Locate the cell with the specified text and output its [x, y] center coordinate. 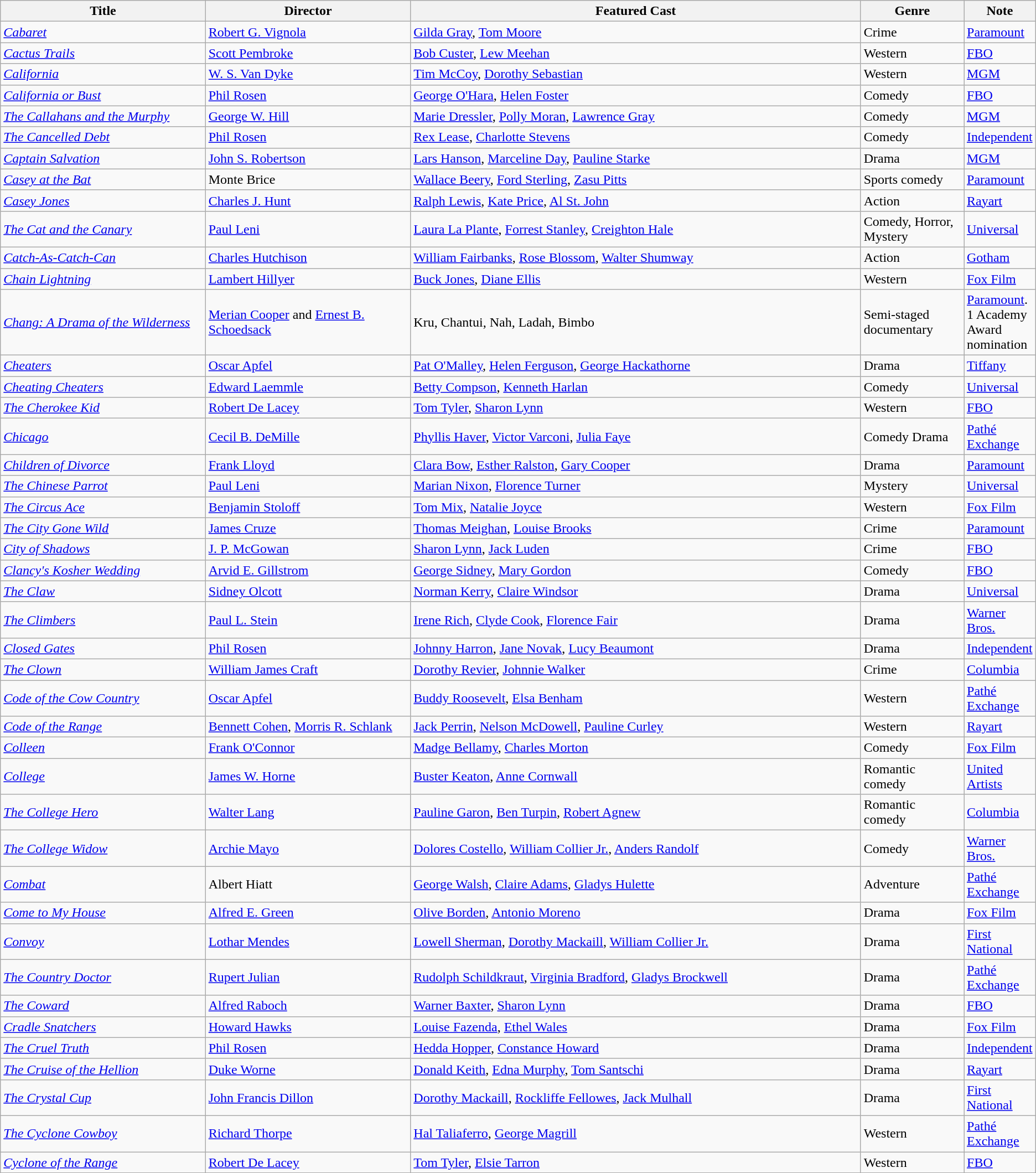
Cradle Snatchers [103, 1027]
George Walsh, Claire Adams, Gladys Hulette [635, 885]
Bennett Cohen, Morris R. Schlank [308, 727]
Warner Baxter, Sharon Lynn [635, 1006]
George Sidney, Mary Gordon [635, 570]
Albert Hiatt [308, 885]
Semi-staged documentary [912, 322]
The City Gone Wild [103, 528]
Gilda Gray, Tom Moore [635, 32]
United Artists [1000, 776]
Children of Divorce [103, 465]
The Claw [103, 591]
The Country Doctor [103, 978]
Tiffany [1000, 366]
Code of the Range [103, 727]
Tom Tyler, Sharon Lynn [635, 408]
Sports comedy [912, 179]
Come to My House [103, 913]
W. S. Van Dyke [308, 74]
The Cruel Truth [103, 1048]
Jack Perrin, Nelson McDowell, Pauline Curley [635, 727]
The Cyclone Cowboy [103, 1134]
George W. Hill [308, 116]
Laura La Plante, Forrest Stanley, Creighton Hale [635, 229]
California [103, 74]
George O'Hara, Helen Foster [635, 95]
The Circus Ace [103, 507]
Clara Bow, Esther Ralston, Gary Cooper [635, 465]
Dorothy Mackaill, Rockliffe Fellowes, Jack Mulhall [635, 1097]
Bob Custer, Lew Meehan [635, 53]
Buster Keaton, Anne Cornwall [635, 776]
Pat O'Malley, Helen Ferguson, George Hackathorne [635, 366]
Cactus Trails [103, 53]
California or Bust [103, 95]
Olive Borden, Antonio Moreno [635, 913]
Irene Rich, Clyde Cook, Florence Fair [635, 620]
Title [103, 11]
Sharon Lynn, Jack Luden [635, 549]
Johnny Harron, Jane Novak, Lucy Beaumont [635, 648]
Cecil B. DeMille [308, 436]
Chang: A Drama of the Wilderness [103, 322]
Benjamin Stoloff [308, 507]
Lowell Sherman, Dorothy Mackaill, William Collier Jr. [635, 941]
Casey Jones [103, 200]
Robert G. Vignola [308, 32]
The Clown [103, 669]
The College Widow [103, 848]
James W. Horne [308, 776]
Closed Gates [103, 648]
Tim McCoy, Dorothy Sebastian [635, 74]
Buck Jones, Diane Ellis [635, 278]
Frank Lloyd [308, 465]
College [103, 776]
Sidney Olcott [308, 591]
Wallace Beery, Ford Sterling, Zasu Pitts [635, 179]
City of Shadows [103, 549]
Hedda Hopper, Constance Howard [635, 1048]
Colleen [103, 748]
Cheating Cheaters [103, 387]
Comedy, Horror, Mystery [912, 229]
Convoy [103, 941]
The Cancelled Debt [103, 137]
The Climbers [103, 620]
Phyllis Haver, Victor Varconi, Julia Faye [635, 436]
The Cruise of the Hellion [103, 1069]
Paul L. Stein [308, 620]
Clancy's Kosher Wedding [103, 570]
Director [308, 11]
Featured Cast [635, 11]
Marie Dressler, Polly Moran, Lawrence Gray [635, 116]
William James Craft [308, 669]
Combat [103, 885]
Paramount. 1 Academy Award nomination [1000, 322]
Kru, Chantui, Nah, Ladah, Bimbo [635, 322]
Code of the Cow Country [103, 697]
The Cat and the Canary [103, 229]
Cheaters [103, 366]
Dolores Costello, William Collier Jr., Anders Randolf [635, 848]
William Fairbanks, Rose Blossom, Walter Shumway [635, 257]
Marian Nixon, Florence Turner [635, 486]
Edward Laemmle [308, 387]
Note [1000, 11]
Arvid E. Gillstrom [308, 570]
Lothar Mendes [308, 941]
Louise Fazenda, Ethel Wales [635, 1027]
The Coward [103, 1006]
Madge Bellamy, Charles Morton [635, 748]
Hal Taliaferro, George Magrill [635, 1134]
John Francis Dillon [308, 1097]
Alfred Raboch [308, 1006]
Duke Worne [308, 1069]
Norman Kerry, Claire Windsor [635, 591]
Chain Lightning [103, 278]
Scott Pembroke [308, 53]
Mystery [912, 486]
The Crystal Cup [103, 1097]
Frank O'Connor [308, 748]
Comedy Drama [912, 436]
Ralph Lewis, Kate Price, Al St. John [635, 200]
Walter Lang [308, 813]
Rudolph Schildkraut, Virginia Bradford, Gladys Brockwell [635, 978]
Buddy Roosevelt, Elsa Benham [635, 697]
James Cruze [308, 528]
Charles J. Hunt [308, 200]
Lars Hanson, Marceline Day, Pauline Starke [635, 158]
Cabaret [103, 32]
Cyclone of the Range [103, 1162]
Chicago [103, 436]
Catch-As-Catch-Can [103, 257]
Lambert Hillyer [308, 278]
Charles Hutchison [308, 257]
Adventure [912, 885]
John S. Robertson [308, 158]
Alfred E. Green [308, 913]
Tom Tyler, Elsie Tarron [635, 1162]
Captain Salvation [103, 158]
Casey at the Bat [103, 179]
Gotham [1000, 257]
Rupert Julian [308, 978]
Tom Mix, Natalie Joyce [635, 507]
Betty Compson, Kenneth Harlan [635, 387]
Merian Cooper and Ernest B. Schoedsack [308, 322]
Dorothy Revier, Johnnie Walker [635, 669]
Monte Brice [308, 179]
Genre [912, 11]
Archie Mayo [308, 848]
Richard Thorpe [308, 1134]
The Chinese Parrot [103, 486]
Howard Hawks [308, 1027]
The Callahans and the Murphy [103, 116]
Rex Lease, Charlotte Stevens [635, 137]
The Cherokee Kid [103, 408]
Pauline Garon, Ben Turpin, Robert Agnew [635, 813]
The College Hero [103, 813]
J. P. McGowan [308, 549]
Thomas Meighan, Louise Brooks [635, 528]
Donald Keith, Edna Murphy, Tom Santschi [635, 1069]
